From the cell containing the given text, extract its center point as [X, Y] coordinate. 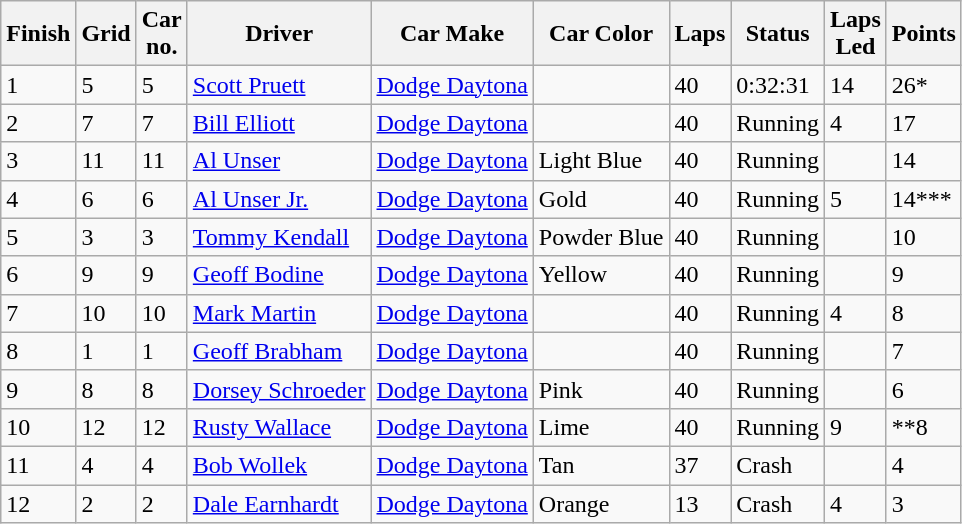
Carno. [162, 34]
Al Unser Jr. [279, 199]
Finish [38, 34]
Geoff Bodine [279, 275]
Status [778, 34]
Orange [601, 503]
0:32:31 [778, 85]
Bob Wollek [279, 465]
Grid [106, 34]
Light Blue [601, 161]
26* [924, 85]
**8 [924, 427]
Pink [601, 389]
Al Unser [279, 161]
Car Make [452, 34]
LapsLed [856, 34]
Points [924, 34]
Rusty Wallace [279, 427]
Gold [601, 199]
Car Color [601, 34]
Driver [279, 34]
Geoff Brabham [279, 351]
Tan [601, 465]
17 [924, 123]
Laps [700, 34]
Powder Blue [601, 237]
Tommy Kendall [279, 237]
Dorsey Schroeder [279, 389]
37 [700, 465]
Scott Pruett [279, 85]
Lime [601, 427]
Dale Earnhardt [279, 503]
13 [700, 503]
14*** [924, 199]
Bill Elliott [279, 123]
Yellow [601, 275]
Mark Martin [279, 313]
